Identify which cell holds the provided text, then report its (x, y) central coordinate. 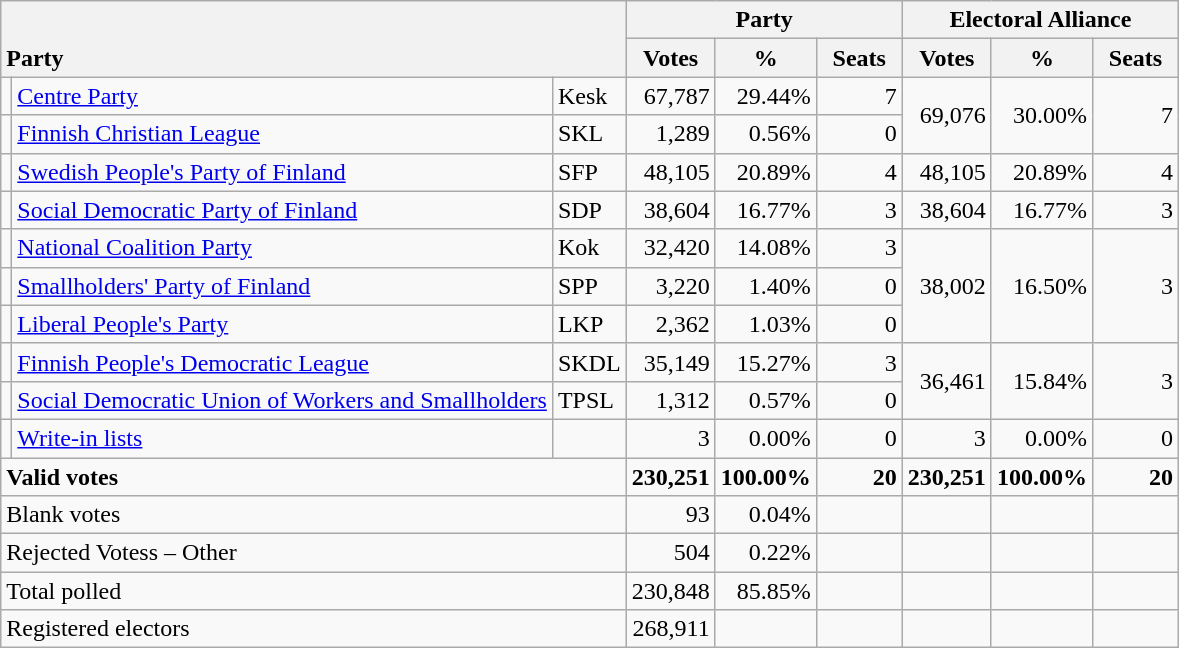
Valid votes (314, 477)
Finnish People's Democratic League (282, 362)
Rejected Votess – Other (314, 553)
230,848 (670, 591)
67,787 (670, 96)
0.56% (766, 134)
TPSL (589, 400)
Social Democratic Party of Finland (282, 210)
504 (670, 553)
Kesk (589, 96)
32,420 (670, 248)
Registered electors (314, 629)
Swedish People's Party of Finland (282, 172)
0.04% (766, 515)
Liberal People's Party (282, 324)
36,461 (946, 381)
1,289 (670, 134)
LKP (589, 324)
268,911 (670, 629)
3,220 (670, 286)
1,312 (670, 400)
Kok (589, 248)
93 (670, 515)
Centre Party (282, 96)
29.44% (766, 96)
SPP (589, 286)
Electoral Alliance (1040, 20)
38,002 (946, 286)
National Coalition Party (282, 248)
SDP (589, 210)
Smallholders' Party of Finland (282, 286)
Total polled (314, 591)
Finnish Christian League (282, 134)
15.27% (766, 362)
Write-in lists (282, 438)
1.40% (766, 286)
14.08% (766, 248)
1.03% (766, 324)
0.22% (766, 553)
16.50% (1042, 286)
30.00% (1042, 115)
0.57% (766, 400)
SKL (589, 134)
69,076 (946, 115)
35,149 (670, 362)
Blank votes (314, 515)
15.84% (1042, 381)
2,362 (670, 324)
SFP (589, 172)
Social Democratic Union of Workers and Smallholders (282, 400)
SKDL (589, 362)
85.85% (766, 591)
